Find where the given text appears and provide that cell's center as [X, Y] coordinate. 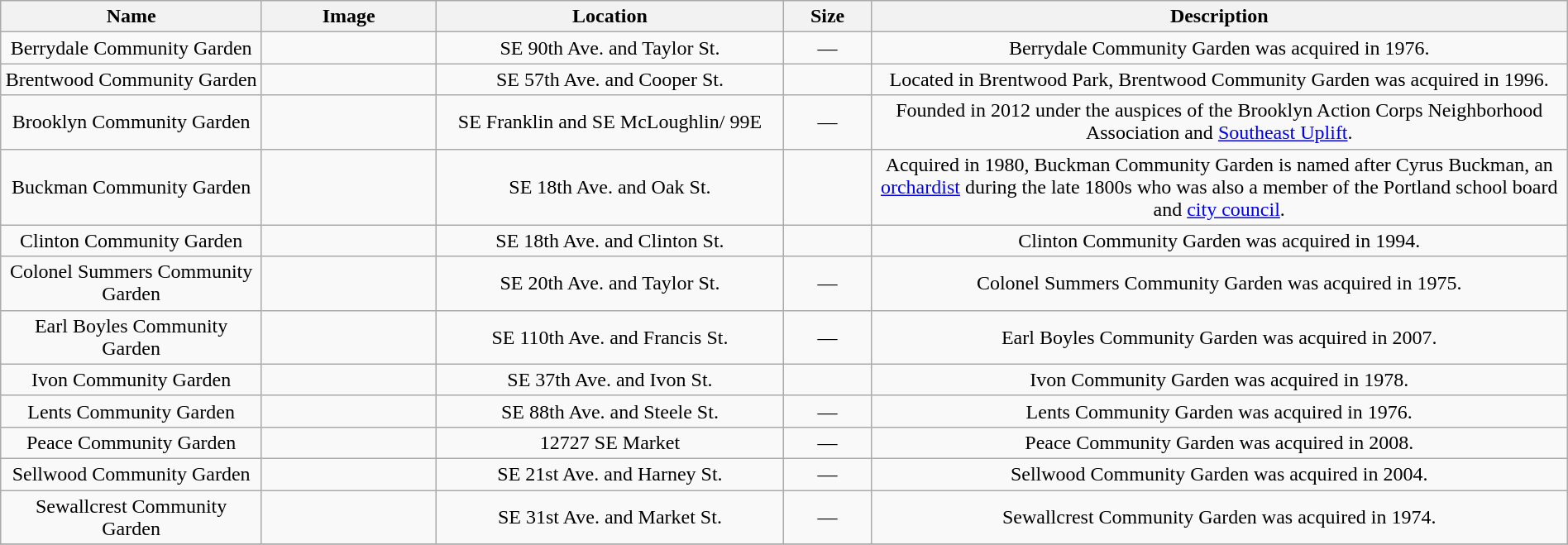
Sewallcrest Community Garden [131, 516]
SE 37th Ave. and Ivon St. [610, 380]
Colonel Summers Community Garden [131, 283]
Brentwood Community Garden [131, 79]
Located in Brentwood Park, Brentwood Community Garden was acquired in 1996. [1219, 79]
Founded in 2012 under the auspices of the Brooklyn Action Corps Neighborhood Association and Southeast Uplift. [1219, 122]
Size [827, 17]
Name [131, 17]
Sellwood Community Garden [131, 474]
SE 21st Ave. and Harney St. [610, 474]
SE 31st Ave. and Market St. [610, 516]
Berrydale Community Garden was acquired in 1976. [1219, 48]
SE Franklin and SE McLoughlin/ 99E [610, 122]
Image [348, 17]
Clinton Community Garden [131, 241]
Ivon Community Garden was acquired in 1978. [1219, 380]
Earl Boyles Community Garden was acquired in 2007. [1219, 337]
Lents Community Garden was acquired in 1976. [1219, 411]
Brooklyn Community Garden [131, 122]
Description [1219, 17]
Ivon Community Garden [131, 380]
Earl Boyles Community Garden [131, 337]
Clinton Community Garden was acquired in 1994. [1219, 241]
SE 110th Ave. and Francis St. [610, 337]
Colonel Summers Community Garden was acquired in 1975. [1219, 283]
Buckman Community Garden [131, 187]
Berrydale Community Garden [131, 48]
SE 90th Ave. and Taylor St. [610, 48]
Peace Community Garden [131, 442]
Peace Community Garden was acquired in 2008. [1219, 442]
SE 18th Ave. and Clinton St. [610, 241]
SE 57th Ave. and Cooper St. [610, 79]
12727 SE Market [610, 442]
SE 18th Ave. and Oak St. [610, 187]
Location [610, 17]
SE 20th Ave. and Taylor St. [610, 283]
Sewallcrest Community Garden was acquired in 1974. [1219, 516]
Sellwood Community Garden was acquired in 2004. [1219, 474]
Lents Community Garden [131, 411]
SE 88th Ave. and Steele St. [610, 411]
